For the text-containing cell, return its midpoint in (X, Y) coordinate format. 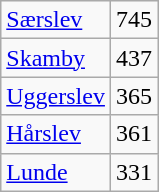
361 (134, 134)
Uggerslev (56, 96)
437 (134, 58)
331 (134, 172)
745 (134, 20)
Lunde (56, 172)
Skamby (56, 58)
365 (134, 96)
Hårslev (56, 134)
Særslev (56, 20)
